Provide the [X, Y] coordinate of the cell's center where the given text is located.  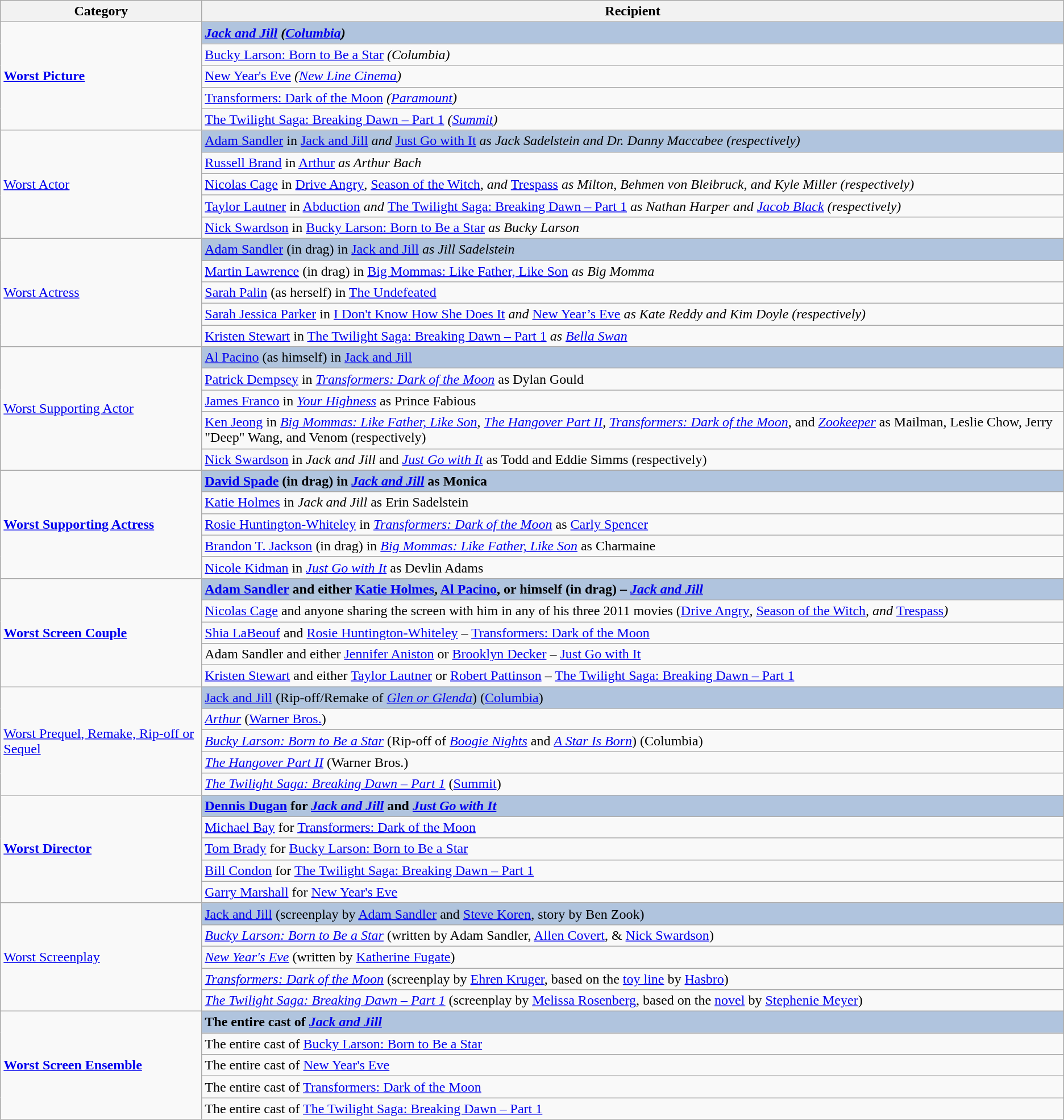
The entire cast of Transformers: Dark of the Moon [633, 1087]
Nick Swardson in Jack and Jill and Just Go with It as Todd and Eddie Simms (respectively) [633, 459]
Arthur (Warner Bros.) [633, 719]
Worst Actress [101, 292]
Kristen Stewart and either Taylor Lautner or Robert Pattinson – The Twilight Saga: Breaking Dawn – Part 1 [633, 676]
The Hangover Part II (Warner Bros.) [633, 762]
Sarah Jessica Parker in I Don't Know How She Does It and New Year’s Eve as Kate Reddy and Kim Doyle (respectively) [633, 314]
Michael Bay for Transformers: Dark of the Moon [633, 827]
Worst Supporting Actor [101, 408]
The entire cast of Bucky Larson: Born to Be a Star [633, 1044]
Worst Prequel, Remake, Rip-off or Sequel [101, 741]
Worst Picture [101, 76]
Worst Screen Ensemble [101, 1065]
Bucky Larson: Born to Be a Star (Rip-off of Boogie Nights and A Star Is Born) (Columbia) [633, 741]
Bill Condon for The Twilight Saga: Breaking Dawn – Part 1 [633, 870]
Adam Sandler (in drag) in Jack and Jill as Jill Sadelstein [633, 249]
Recipient [633, 11]
Transformers: Dark of the Moon (Paramount) [633, 98]
Russell Brand in Arthur as Arthur Bach [633, 163]
Garry Marshall for New Year's Eve [633, 892]
The Twilight Saga: Breaking Dawn – Part 1 (screenplay by Melissa Rosenberg, based on the novel by Stephenie Meyer) [633, 1001]
Martin Lawrence (in drag) in Big Mommas: Like Father, Like Son as Big Momma [633, 271]
Kristen Stewart in The Twilight Saga: Breaking Dawn – Part 1 as Bella Swan [633, 336]
Tom Brady for Bucky Larson: Born to Be a Star [633, 849]
Jack and Jill (screenplay by Adam Sandler and Steve Koren, story by Ben Zook) [633, 914]
Dennis Dugan for Jack and Jill and Just Go with It [633, 806]
Sarah Palin (as herself) in The Undefeated [633, 293]
Worst Director [101, 849]
The entire cast of The Twilight Saga: Breaking Dawn – Part 1 [633, 1109]
David Spade (in drag) in Jack and Jill as Monica [633, 481]
Adam Sandler and either Katie Holmes, Al Pacino, or himself (in drag) – Jack and Jill [633, 589]
The entire cast of Jack and Jill [633, 1022]
Taylor Lautner in Abduction and The Twilight Saga: Breaking Dawn – Part 1 as Nathan Harper and Jacob Black (respectively) [633, 206]
Shia LaBeouf and Rosie Huntington-Whiteley – Transformers: Dark of the Moon [633, 633]
Transformers: Dark of the Moon (screenplay by Ehren Kruger, based on the toy line by Hasbro) [633, 978]
Patrick Dempsey in Transformers: Dark of the Moon as Dylan Gould [633, 379]
Katie Holmes in Jack and Jill as Erin Sadelstein [633, 503]
Jack and Jill (Columbia) [633, 33]
Adam Sandler in Jack and Jill and Just Go with It as Jack Sadelstein and Dr. Danny Maccabee (respectively) [633, 141]
Nick Swardson in Bucky Larson: Born to Be a Star as Bucky Larson [633, 227]
Worst Actor [101, 184]
New Year's Eve (written by Katherine Fugate) [633, 957]
The entire cast of New Year's Eve [633, 1065]
James Franco in Your Highness as Prince Fabious [633, 401]
Adam Sandler and either Jennifer Aniston or Brooklyn Decker – Just Go with It [633, 654]
Category [101, 11]
Worst Screen Couple [101, 632]
Nicolas Cage and anyone sharing the screen with him in any of his three 2011 movies (Drive Angry, Season of the Witch, and Trespass) [633, 611]
Worst Supporting Actress [101, 524]
Al Pacino (as himself) in Jack and Jill [633, 358]
New Year's Eve (New Line Cinema) [633, 76]
Worst Screenplay [101, 957]
Jack and Jill (Rip-off/Remake of Glen or Glenda) (Columbia) [633, 698]
Brandon T. Jackson (in drag) in Big Mommas: Like Father, Like Son as Charmaine [633, 546]
Nicole Kidman in Just Go with It as Devlin Adams [633, 567]
Nicolas Cage in Drive Angry, Season of the Witch, and Trespass as Milton, Behmen von Bleibruck, and Kyle Miller (respectively) [633, 184]
Bucky Larson: Born to Be a Star (written by Adam Sandler, Allen Covert, & Nick Swardson) [633, 935]
Rosie Huntington-Whiteley in Transformers: Dark of the Moon as Carly Spencer [633, 524]
Bucky Larson: Born to Be a Star (Columbia) [633, 55]
